Capture the cell that displays the provided text and extract its (X, Y) central coordinate. 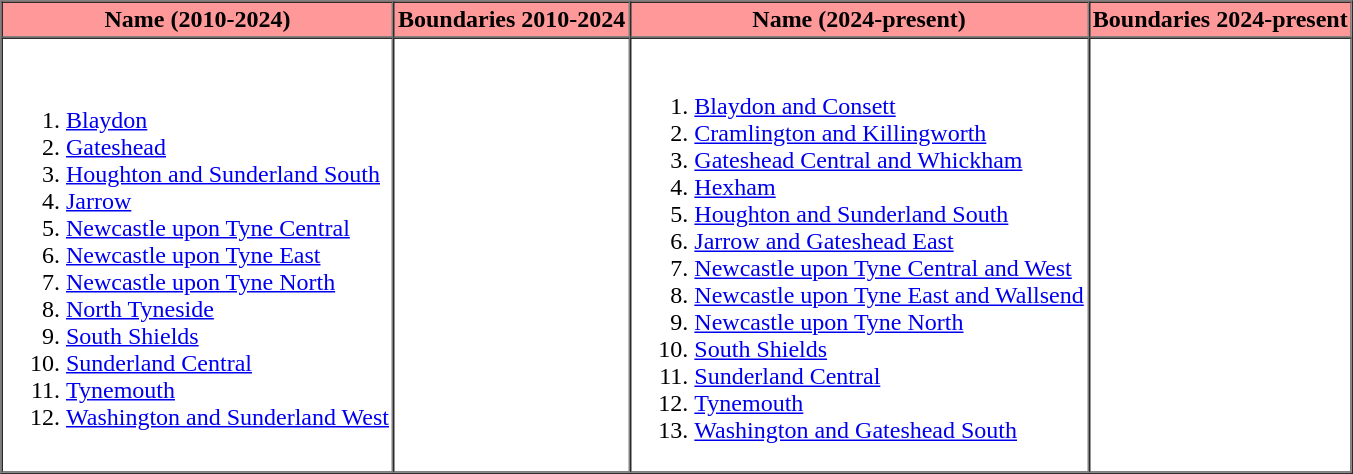
Boundaries 2024-present (1220, 20)
Boundaries 2010-2024 (511, 20)
Name (2010-2024) (198, 20)
Name (2024-present) (859, 20)
